Pinpoint the cell where the given text exists, returning its (X, Y) midpoint coordinate. 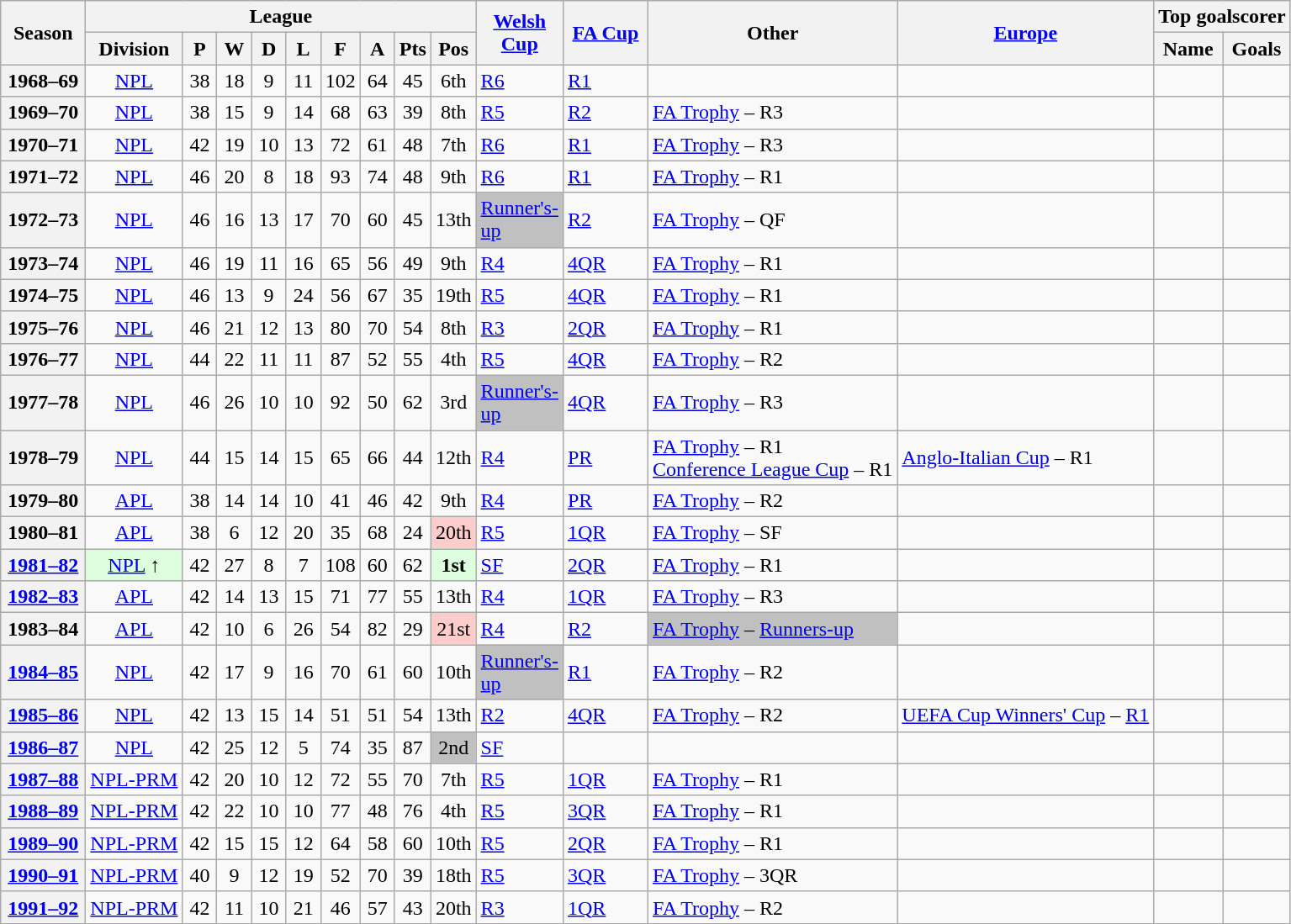
40 (200, 875)
League (281, 17)
1971–72 (44, 177)
43 (412, 907)
P (200, 49)
1983–84 (44, 629)
92 (340, 402)
2nd (453, 747)
F (340, 49)
1977–78 (44, 402)
Pts (412, 49)
6th (453, 81)
1981–82 (44, 565)
FA Trophy – 3QR (773, 875)
Welsh Cup (520, 33)
1986–87 (44, 747)
1990–91 (44, 875)
18th (453, 875)
66 (377, 457)
1991–92 (44, 907)
1988–89 (44, 811)
1975–76 (44, 327)
W (234, 49)
1979–80 (44, 501)
80 (340, 327)
1984–85 (44, 673)
FA Trophy – Runners-up (773, 629)
1972–73 (44, 220)
7 (303, 565)
Top goalscorer (1222, 17)
1974–75 (44, 295)
1987–88 (44, 779)
1978–79 (44, 457)
5 (303, 747)
57 (377, 907)
FA Trophy – QF (773, 220)
FA Trophy – SF (773, 533)
Season (44, 33)
Name (1188, 49)
NPL ↑ (135, 565)
25 (234, 747)
76 (412, 811)
Europe (1026, 33)
93 (340, 177)
50 (377, 402)
1969–70 (44, 113)
1980–81 (44, 533)
71 (340, 597)
FA Trophy – R1Conference League Cup – R1 (773, 457)
27 (234, 565)
19th (453, 295)
UEFA Cup Winners' Cup – R1 (1026, 715)
67 (377, 295)
1968–69 (44, 81)
1989–90 (44, 843)
1976–77 (44, 359)
1973–74 (44, 263)
Other (773, 33)
82 (377, 629)
L (303, 49)
Goals (1257, 49)
Anglo-Italian Cup – R1 (1026, 457)
Division (135, 49)
1985–86 (44, 715)
12th (453, 457)
29 (412, 629)
41 (340, 501)
FA Cup (606, 33)
D (269, 49)
49 (412, 263)
1970–71 (44, 145)
108 (340, 565)
Pos (453, 49)
102 (340, 81)
58 (377, 843)
21st (453, 629)
63 (377, 113)
1982–83 (44, 597)
1st (453, 565)
3rd (453, 402)
A (377, 49)
